Return (X, Y) of the center of cell containing provided text 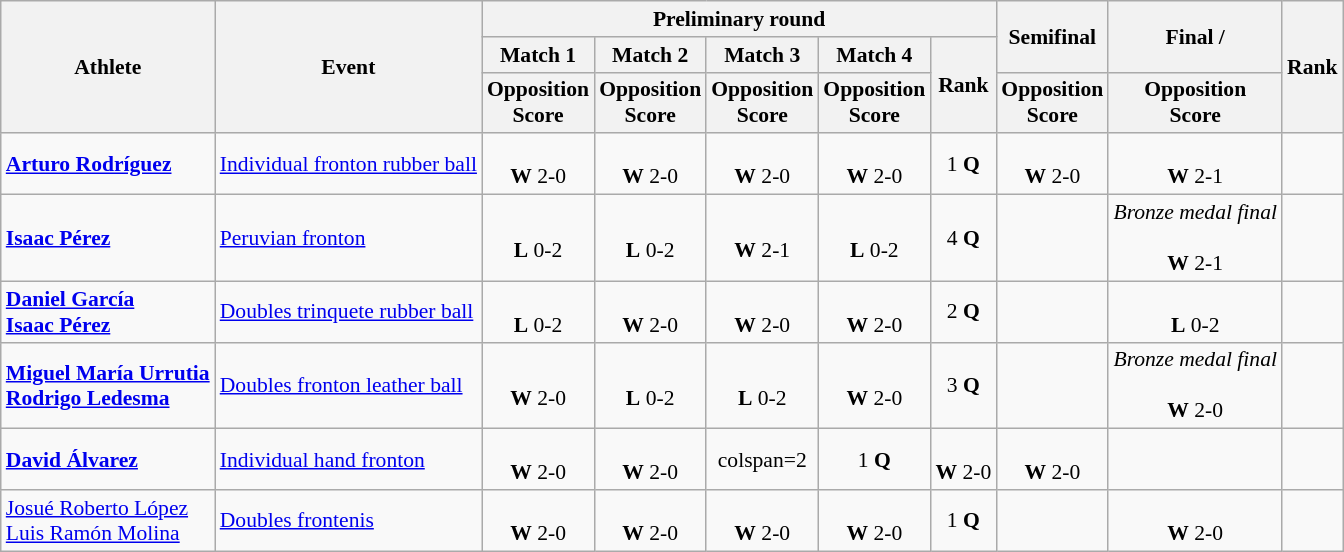
4 Q (963, 238)
Arturo Rodríguez (108, 164)
Doubles trinquete rubber ball (348, 312)
Match 2 (650, 55)
Isaac Pérez (108, 238)
Josué Roberto LópezLuis Ramón Molina (108, 520)
Bronze medal finalW 2-0 (1195, 386)
Preliminary round (739, 19)
Peruvian fronton (348, 238)
2 Q (963, 312)
Match 4 (874, 55)
Event (348, 67)
Match 1 (538, 55)
Athlete (108, 67)
David Álvarez (108, 460)
Individual fronton rubber ball (348, 164)
colspan=2 (762, 460)
Bronze medal finalW 2-1 (1195, 238)
Semifinal (1052, 36)
3 Q (963, 386)
Doubles fronton leather ball (348, 386)
Daniel GarcíaIsaac Pérez (108, 312)
Individual hand fronton (348, 460)
Final / (1195, 36)
Miguel María UrrutiaRodrigo Ledesma (108, 386)
Match 3 (762, 55)
Doubles frontenis (348, 520)
